Find where the given text appears and provide that cell's center as [x, y] coordinate. 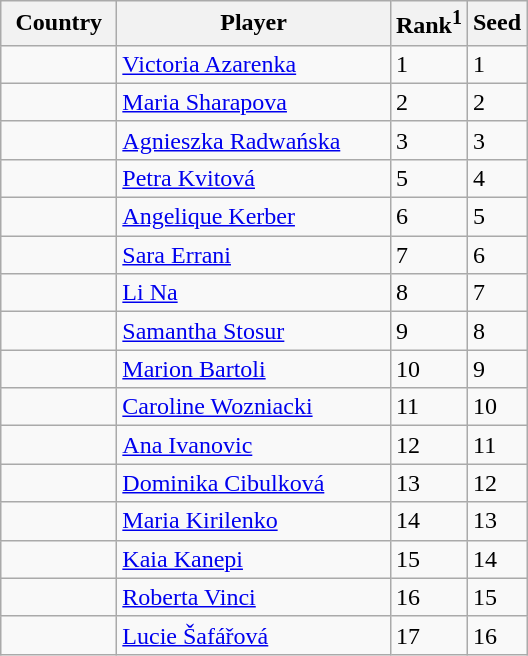
Kaia Kanepi [254, 559]
Roberta Vinci [254, 597]
Victoria Azarenka [254, 64]
Caroline Wozniacki [254, 407]
Ana Ivanovic [254, 445]
Seed [496, 24]
Li Na [254, 293]
Rank1 [428, 24]
17 [428, 635]
Samantha Stosur [254, 331]
Dominika Cibulková [254, 483]
Marion Bartoli [254, 369]
Agnieszka Radwańska [254, 140]
Player [254, 24]
Maria Sharapova [254, 102]
Angelique Kerber [254, 217]
Lucie Šafářová [254, 635]
Petra Kvitová [254, 178]
Sara Errani [254, 255]
Maria Kirilenko [254, 521]
4 [496, 178]
Country [59, 24]
